Scan for the cell matching the given text and deliver its (x, y) coordinate at center. 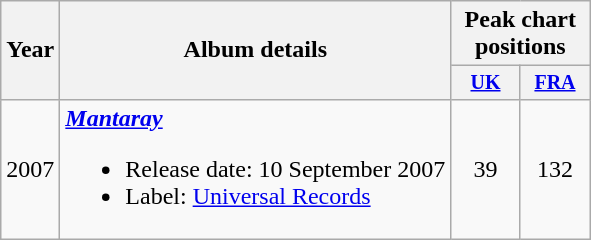
FRA (554, 82)
Year (30, 50)
MantarayRelease date: 10 September 2007Label: Universal Records (256, 169)
Peak chart positions (520, 34)
2007 (30, 169)
UK (486, 82)
132 (554, 169)
39 (486, 169)
Album details (256, 50)
